Output the [x, y] coordinate of the center of the cell containing the given text.  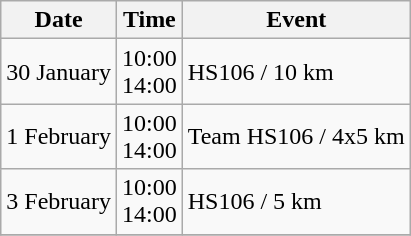
30 January [59, 72]
Event [296, 20]
HS106 / 5 km [296, 202]
3 February [59, 202]
Time [149, 20]
HS106 / 10 km [296, 72]
Team HS106 / 4x5 km [296, 136]
Date [59, 20]
1 February [59, 136]
